From the cell containing the given text, extract its center point as (X, Y) coordinate. 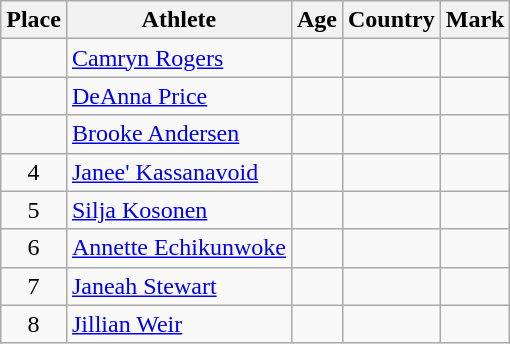
5 (34, 210)
Country (391, 20)
8 (34, 324)
Athlete (178, 20)
Annette Echikunwoke (178, 248)
4 (34, 172)
Brooke Andersen (178, 134)
Janee' Kassanavoid (178, 172)
Age (316, 20)
Mark (475, 20)
Silja Kosonen (178, 210)
7 (34, 286)
Jillian Weir (178, 324)
6 (34, 248)
Place (34, 20)
Janeah Stewart (178, 286)
DeAnna Price (178, 96)
Camryn Rogers (178, 58)
